For the text-containing cell, return its midpoint in (x, y) coordinate format. 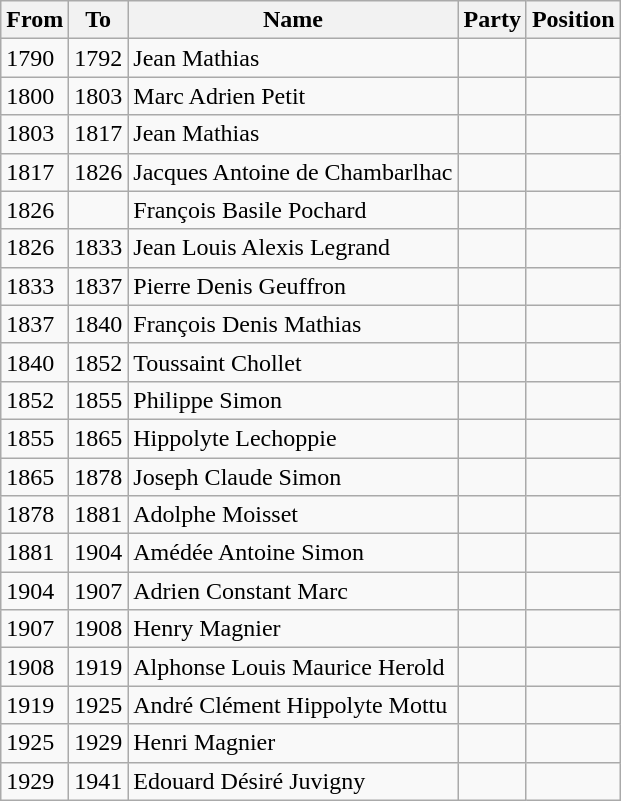
1941 (98, 781)
Adrien Constant Marc (293, 591)
François Basile Pochard (293, 210)
Joseph Claude Simon (293, 477)
From (35, 20)
Toussaint Chollet (293, 362)
Hippolyte Lechoppie (293, 438)
Position (573, 20)
Name (293, 20)
Party (492, 20)
Alphonse Louis Maurice Herold (293, 667)
1800 (35, 96)
Pierre Denis Geuffron (293, 286)
Marc Adrien Petit (293, 96)
Jean Louis Alexis Legrand (293, 248)
Jacques Antoine de Chambarlhac (293, 172)
Edouard Désiré Juvigny (293, 781)
Philippe Simon (293, 400)
Henry Magnier (293, 629)
Amédée Antoine Simon (293, 553)
Henri Magnier (293, 743)
1790 (35, 58)
To (98, 20)
François Denis Mathias (293, 324)
1792 (98, 58)
Adolphe Moisset (293, 515)
André Clément Hippolyte Mottu (293, 705)
